Output the (x, y) coordinate of the center of the cell containing the given text.  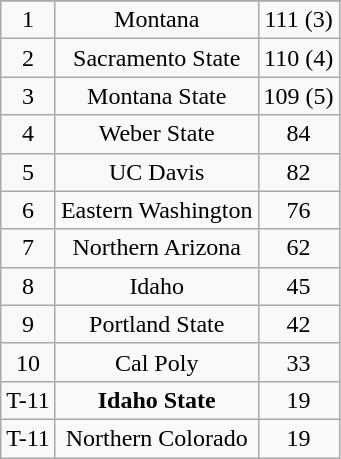
82 (298, 172)
42 (298, 324)
9 (28, 324)
Montana (156, 20)
Cal Poly (156, 362)
109 (5) (298, 96)
7 (28, 248)
4 (28, 134)
Montana State (156, 96)
Weber State (156, 134)
1 (28, 20)
110 (4) (298, 58)
33 (298, 362)
10 (28, 362)
5 (28, 172)
Northern Colorado (156, 438)
UC Davis (156, 172)
2 (28, 58)
3 (28, 96)
Eastern Washington (156, 210)
84 (298, 134)
45 (298, 286)
111 (3) (298, 20)
8 (28, 286)
Sacramento State (156, 58)
Portland State (156, 324)
Idaho State (156, 400)
6 (28, 210)
Idaho (156, 286)
62 (298, 248)
Northern Arizona (156, 248)
76 (298, 210)
